Locate the cell with the specified text and output its (X, Y) center coordinate. 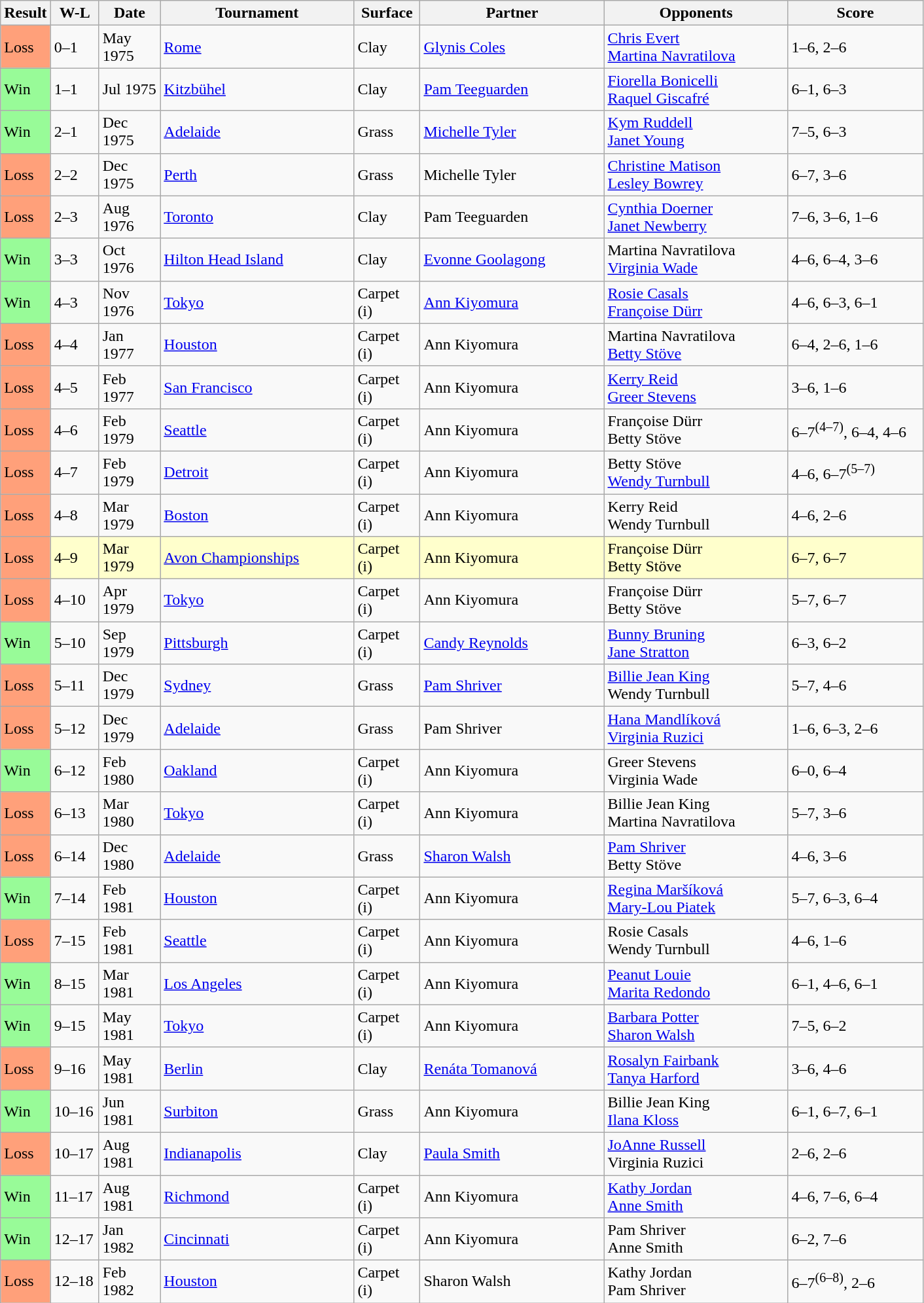
6–1, 6–3 (855, 89)
Los Angeles (257, 983)
Kathy Jordan Anne Smith (696, 1196)
Glynis Coles (512, 47)
Aug 1976 (130, 217)
7–6, 3–6, 1–6 (855, 217)
2–3 (75, 217)
Berlin (257, 1068)
Kerry Reid Wendy Turnbull (696, 514)
5–7, 6–7 (855, 601)
Fiorella Bonicelli Raquel Giscafré (696, 89)
3–6, 4–6 (855, 1068)
5–7, 4–6 (855, 686)
5–11 (75, 686)
Pam Shriver Betty Stöve (696, 856)
JoAnne Russell Virginia Ruzici (696, 1153)
4–3 (75, 302)
Martina Navratilova Betty Stöve (696, 344)
Indianapolis (257, 1153)
3–6, 1–6 (855, 387)
Boston (257, 514)
4–6, 7–6, 6–4 (855, 1196)
6–1, 6–7, 6–1 (855, 1111)
5–7, 6–3, 6–4 (855, 898)
Billie Jean King Ilana Kloss (696, 1111)
3–3 (75, 259)
6–2, 7–6 (855, 1240)
Tournament (257, 13)
Dec 1980 (130, 856)
4–10 (75, 601)
Avon Championships (257, 558)
4–4 (75, 344)
4–6, 6–4, 3–6 (855, 259)
Sep 1979 (130, 643)
Nov 1976 (130, 302)
Chris Evert Martina Navratilova (696, 47)
Hilton Head Island (257, 259)
Pittsburgh (257, 643)
Surbiton (257, 1111)
6–14 (75, 856)
Pam Shriver Anne Smith (696, 1240)
4–6, 1–6 (855, 941)
Jun 1981 (130, 1111)
Mar 1981 (130, 983)
2–2 (75, 174)
Feb 1977 (130, 387)
4–6, 2–6 (855, 514)
Billie Jean King Wendy Turnbull (696, 686)
Martina Navratilova Virginia Wade (696, 259)
Oakland (257, 771)
San Francisco (257, 387)
Perth (257, 174)
Kerry Reid Greer Stevens (696, 387)
Partner (512, 13)
Kym Ruddell Janet Young (696, 132)
7–14 (75, 898)
Paula Smith (512, 1153)
4–9 (75, 558)
Rosie Casals Wendy Turnbull (696, 941)
Jan 1982 (130, 1240)
7–15 (75, 941)
2–1 (75, 132)
8–15 (75, 983)
Bunny Bruning Jane Stratton (696, 643)
Greer Stevens Virginia Wade (696, 771)
Regina Maršíková Mary-Lou Piatek (696, 898)
W-L (75, 13)
1–1 (75, 89)
6–7, 3–6 (855, 174)
6–7(4–7), 6–4, 4–6 (855, 429)
1–6, 2–6 (855, 47)
Betty Stöve Wendy Turnbull (696, 473)
5–10 (75, 643)
4–5 (75, 387)
Rosie Casals Françoise Dürr (696, 302)
10–16 (75, 1111)
4–6, 6–3, 6–1 (855, 302)
Surface (387, 13)
May 1975 (130, 47)
4–7 (75, 473)
Cincinnati (257, 1240)
6–4, 2–6, 1–6 (855, 344)
Oct 1976 (130, 259)
Rosalyn Fairbank Tanya Harford (696, 1068)
9–15 (75, 1026)
Hana Mandlíková Virginia Ruzici (696, 728)
6–3, 6–2 (855, 643)
Christine Matison Lesley Bowrey (696, 174)
Sydney (257, 686)
2–6, 2–6 (855, 1153)
4–6 (75, 429)
6–13 (75, 813)
4–8 (75, 514)
Rome (257, 47)
6–7, 6–7 (855, 558)
6–0, 6–4 (855, 771)
7–5, 6–3 (855, 132)
11–17 (75, 1196)
6–12 (75, 771)
Kitzbühel (257, 89)
Date (130, 13)
Apr 1979 (130, 601)
10–17 (75, 1153)
Cynthia Doerner Janet Newberry (696, 217)
7–5, 6–2 (855, 1026)
Result (26, 13)
Richmond (257, 1196)
Score (855, 13)
Opponents (696, 13)
Jul 1975 (130, 89)
Mar 1980 (130, 813)
4–6, 6–7(5–7) (855, 473)
Jan 1977 (130, 344)
5–12 (75, 728)
Kathy Jordan Pam Shriver (696, 1281)
Peanut Louie Marita Redondo (696, 983)
6–7(6–8), 2–6 (855, 1281)
1–6, 6–3, 2–6 (855, 728)
5–7, 3–6 (855, 813)
4–6, 3–6 (855, 856)
12–17 (75, 1240)
Evonne Goolagong (512, 259)
0–1 (75, 47)
9–16 (75, 1068)
Candy Reynolds (512, 643)
Toronto (257, 217)
6–1, 4–6, 6–1 (855, 983)
Barbara Potter Sharon Walsh (696, 1026)
Billie Jean King Martina Navratilova (696, 813)
Feb 1980 (130, 771)
Detroit (257, 473)
Feb 1982 (130, 1281)
Renáta Tomanová (512, 1068)
12–18 (75, 1281)
